Output the [x, y] coordinate of the center of the cell containing the given text.  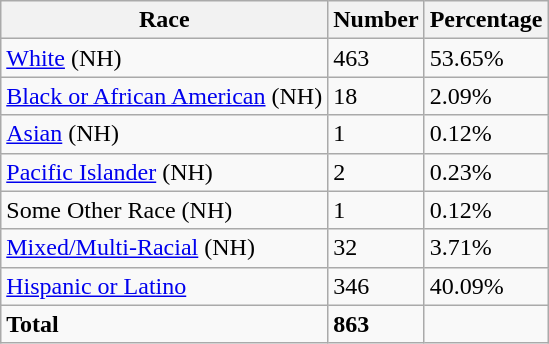
40.09% [486, 286]
Race [164, 20]
Total [164, 324]
3.71% [486, 248]
2 [376, 172]
863 [376, 324]
53.65% [486, 58]
Black or African American (NH) [164, 96]
Pacific Islander (NH) [164, 172]
Asian (NH) [164, 134]
White (NH) [164, 58]
32 [376, 248]
Hispanic or Latino [164, 286]
346 [376, 286]
Mixed/Multi-Racial (NH) [164, 248]
0.23% [486, 172]
18 [376, 96]
Percentage [486, 20]
2.09% [486, 96]
463 [376, 58]
Some Other Race (NH) [164, 210]
Number [376, 20]
